Return (x, y) of the center of cell containing provided text 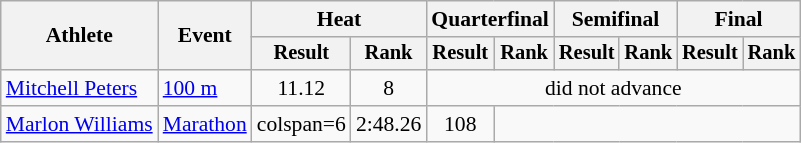
2:48.26 (388, 124)
11.12 (302, 88)
Event (205, 36)
8 (388, 88)
Mitchell Peters (80, 88)
108 (460, 124)
Heat (340, 19)
Marlon Williams (80, 124)
colspan=6 (302, 124)
Quarterfinal (490, 19)
100 m (205, 88)
Athlete (80, 36)
Marathon (205, 124)
Final (738, 19)
Semifinal (616, 19)
did not advance (613, 88)
